Search for the cell housing the specified text and yield its [x, y] center coordinate. 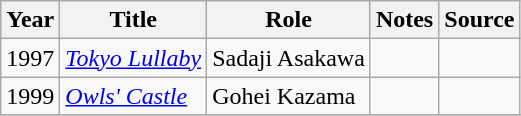
Owls' Castle [134, 96]
Gohei Kazama [289, 96]
1999 [30, 96]
Role [289, 20]
Year [30, 20]
Notes [404, 20]
Title [134, 20]
1997 [30, 58]
Source [480, 20]
Sadaji Asakawa [289, 58]
Tokyo Lullaby [134, 58]
